Locate the cell with the specified text and output its (x, y) center coordinate. 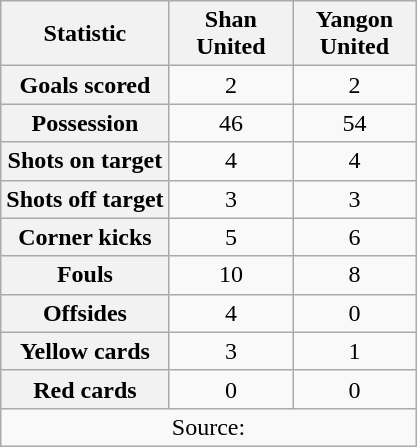
Fouls (85, 275)
1 (355, 351)
Statistic (85, 34)
Red cards (85, 389)
Shots on target (85, 161)
Shan United (231, 34)
8 (355, 275)
Yellow cards (85, 351)
54 (355, 123)
Goals scored (85, 85)
46 (231, 123)
Offsides (85, 313)
Yangon United (355, 34)
5 (231, 237)
Possession (85, 123)
Shots off target (85, 199)
6 (355, 237)
Source: (209, 427)
10 (231, 275)
Corner kicks (85, 237)
